Search for the cell housing the specified text and yield its (x, y) center coordinate. 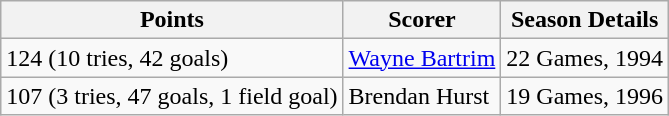
Wayne Bartrim (422, 58)
Points (172, 20)
22 Games, 1994 (585, 58)
Season Details (585, 20)
Brendan Hurst (422, 96)
107 (3 tries, 47 goals, 1 field goal) (172, 96)
19 Games, 1996 (585, 96)
Scorer (422, 20)
124 (10 tries, 42 goals) (172, 58)
